Capture the cell that displays the provided text and extract its (X, Y) central coordinate. 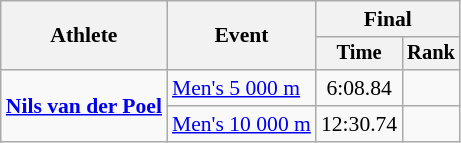
Athlete (84, 36)
6:08.84 (359, 88)
Final (388, 19)
Time (359, 54)
Rank (431, 54)
Nils van der Poel (84, 106)
Men's 5 000 m (242, 88)
Men's 10 000 m (242, 124)
12:30.74 (359, 124)
Event (242, 36)
